Extract the [x, y] coordinate from the center of the cell holding the provided text.  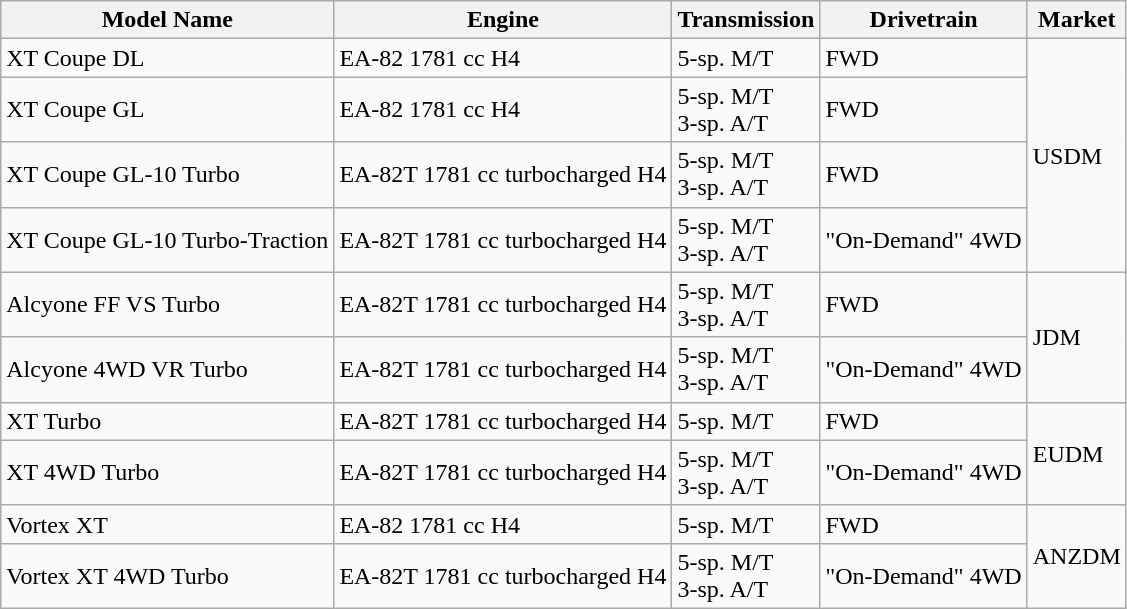
USDM [1076, 156]
XT 4WD Turbo [168, 472]
JDM [1076, 337]
Vortex XT 4WD Turbo [168, 576]
ANZDM [1076, 556]
Transmission [746, 20]
Alcyone FF VS Turbo [168, 304]
XT Coupe GL-10 Turbo-Traction [168, 240]
EUDM [1076, 454]
Market [1076, 20]
XT Coupe GL [168, 110]
Model Name [168, 20]
XT Turbo [168, 421]
XT Coupe GL-10 Turbo [168, 174]
Vortex XT [168, 524]
Alcyone 4WD VR Turbo [168, 370]
Engine [503, 20]
Drivetrain [924, 20]
XT Coupe DL [168, 58]
